Detect which cell encompasses the target text, then output its (x, y) center coordinate. 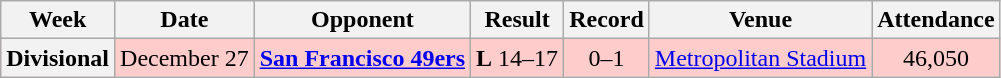
Week (58, 20)
0–1 (607, 58)
December 27 (185, 58)
46,050 (936, 58)
Record (607, 20)
Divisional (58, 58)
Attendance (936, 20)
San Francisco 49ers (362, 58)
L 14–17 (518, 58)
Metropolitan Stadium (760, 58)
Result (518, 20)
Opponent (362, 20)
Venue (760, 20)
Date (185, 20)
